From the cell containing the given text, extract its center point as [x, y] coordinate. 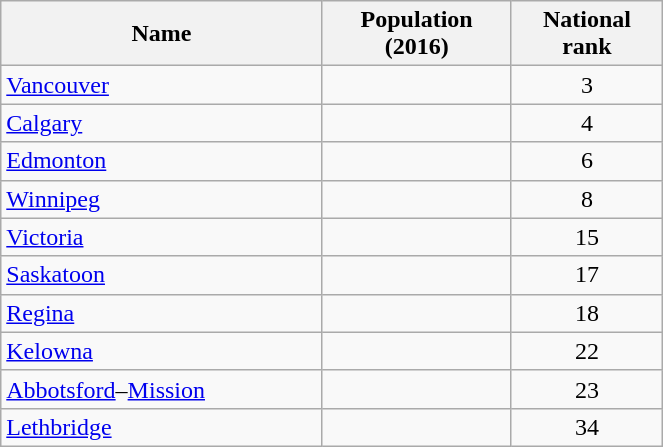
8 [587, 199]
Calgary [162, 123]
Population(2016) [416, 34]
3 [587, 85]
Regina [162, 313]
Vancouver [162, 85]
22 [587, 351]
Edmonton [162, 161]
Name [162, 34]
6 [587, 161]
Kelowna [162, 351]
Lethbridge [162, 427]
18 [587, 313]
4 [587, 123]
17 [587, 275]
34 [587, 427]
Nationalrank [587, 34]
15 [587, 237]
Winnipeg [162, 199]
23 [587, 389]
Abbotsford–Mission [162, 389]
Saskatoon [162, 275]
Victoria [162, 237]
